Search for the cell housing the specified text and yield its (x, y) center coordinate. 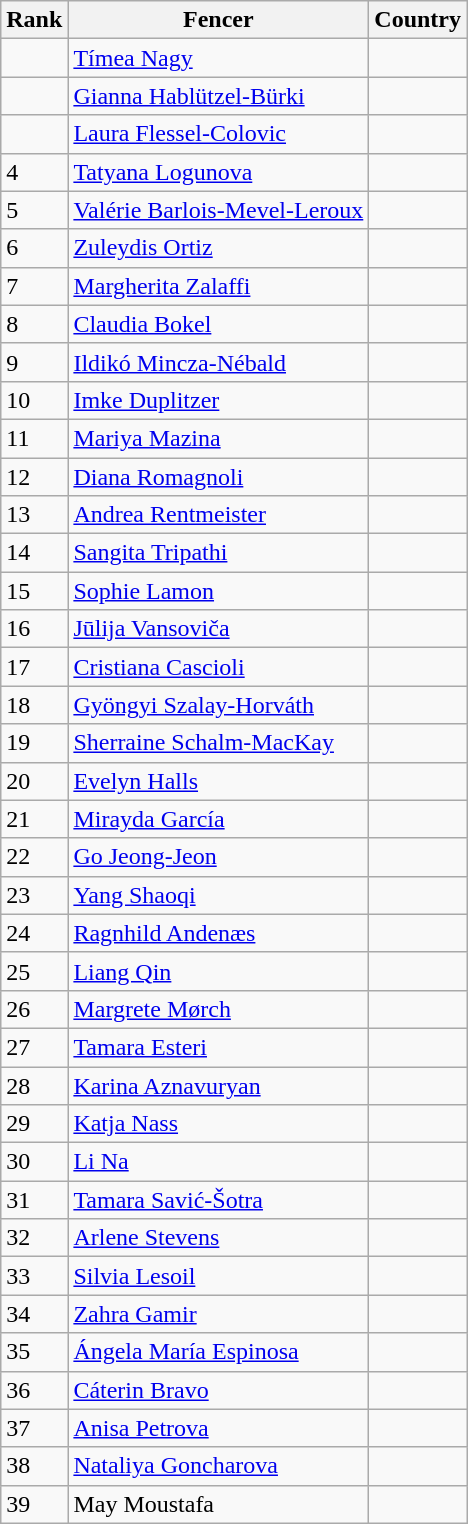
18 (34, 705)
5 (34, 210)
May Moustafa (218, 1504)
Li Na (218, 1162)
Liang Qin (218, 971)
24 (34, 933)
28 (34, 1085)
Sophie Lamon (218, 591)
7 (34, 286)
21 (34, 819)
13 (34, 515)
Evelyn Halls (218, 781)
36 (34, 1390)
23 (34, 895)
Fencer (218, 20)
Rank (34, 20)
Country (418, 20)
Tímea Nagy (218, 58)
Ángela María Espinosa (218, 1352)
Cáterin Bravo (218, 1390)
33 (34, 1276)
31 (34, 1200)
Sherraine Schalm-MacKay (218, 743)
Mariya Mazina (218, 438)
16 (34, 629)
22 (34, 857)
Ildikó Mincza-Nébald (218, 362)
Katja Nass (218, 1124)
17 (34, 667)
25 (34, 971)
Margrete Mørch (218, 1009)
Sangita Tripathi (218, 553)
Valérie Barlois-Mevel-Leroux (218, 210)
Yang Shaoqi (218, 895)
Karina Aznavuryan (218, 1085)
32 (34, 1238)
Laura Flessel-Colovic (218, 134)
9 (34, 362)
19 (34, 743)
Tamara Esteri (218, 1047)
11 (34, 438)
20 (34, 781)
38 (34, 1466)
14 (34, 553)
Zuleydis Ortiz (218, 248)
39 (34, 1504)
27 (34, 1047)
10 (34, 400)
Jūlija Vansoviča (218, 629)
37 (34, 1428)
Ragnhild Andenæs (218, 933)
Anisa Petrova (218, 1428)
35 (34, 1352)
26 (34, 1009)
Cristiana Cascioli (218, 667)
Silvia Lesoil (218, 1276)
8 (34, 324)
Tatyana Logunova (218, 172)
Arlene Stevens (218, 1238)
Zahra Gamir (218, 1314)
Diana Romagnoli (218, 477)
30 (34, 1162)
Andrea Rentmeister (218, 515)
Mirayda García (218, 819)
12 (34, 477)
Nataliya Goncharova (218, 1466)
15 (34, 591)
Claudia Bokel (218, 324)
Gianna Hablützel-Bürki (218, 96)
4 (34, 172)
Tamara Savić-Šotra (218, 1200)
Margherita Zalaffi (218, 286)
29 (34, 1124)
34 (34, 1314)
6 (34, 248)
Gyöngyi Szalay-Horváth (218, 705)
Imke Duplitzer (218, 400)
Go Jeong-Jeon (218, 857)
